Identify which cell holds the provided text, then report its [x, y] central coordinate. 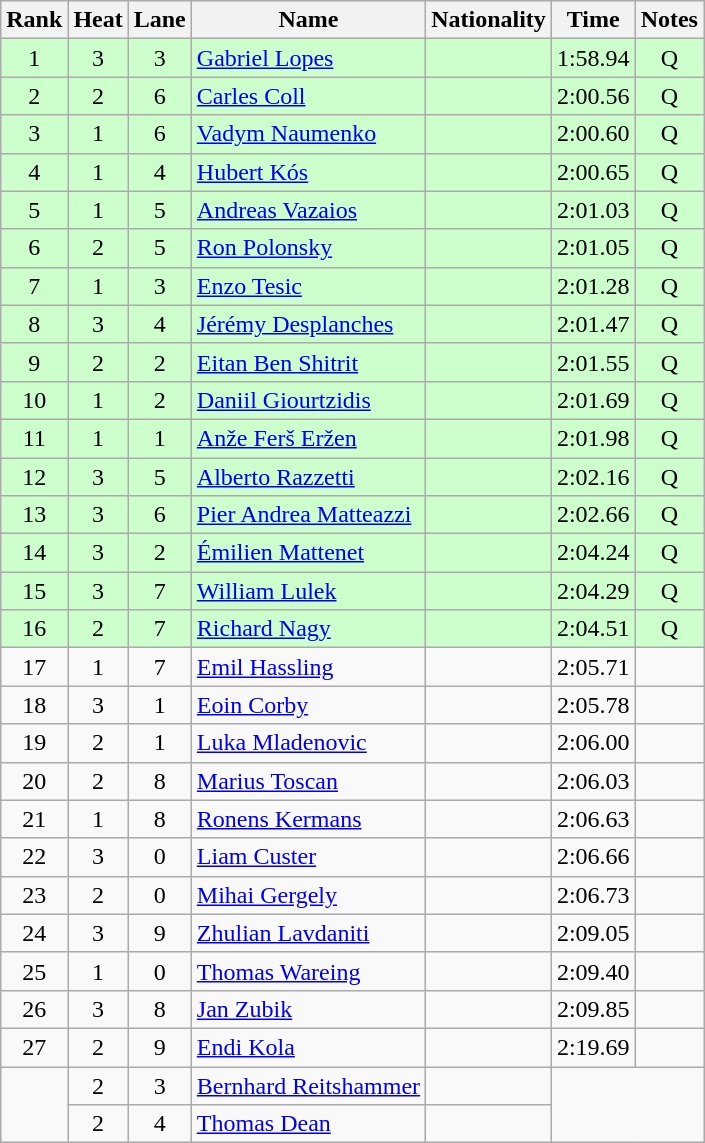
16 [34, 629]
25 [34, 971]
2:04.24 [593, 553]
2:02.66 [593, 515]
2:00.65 [593, 172]
Rank [34, 20]
Émilien Mattenet [308, 553]
Alberto Razzetti [308, 477]
Jan Zubik [308, 1009]
Nationality [489, 20]
Time [593, 20]
Richard Nagy [308, 629]
Lane [160, 20]
1:58.94 [593, 58]
2:04.51 [593, 629]
2:01.98 [593, 438]
Eoin Corby [308, 705]
20 [34, 781]
19 [34, 743]
2:06.73 [593, 895]
William Lulek [308, 591]
14 [34, 553]
Pier Andrea Matteazzi [308, 515]
Name [308, 20]
2:19.69 [593, 1047]
10 [34, 400]
22 [34, 857]
Anže Ferš Eržen [308, 438]
Hubert Kós [308, 172]
Emil Hassling [308, 667]
24 [34, 933]
Carles Coll [308, 96]
Enzo Tesic [308, 286]
2:09.40 [593, 971]
2:01.28 [593, 286]
2:01.03 [593, 210]
Luka Mladenovic [308, 743]
13 [34, 515]
Marius Toscan [308, 781]
12 [34, 477]
Gabriel Lopes [308, 58]
27 [34, 1047]
2:01.69 [593, 400]
2:06.66 [593, 857]
2:02.16 [593, 477]
Ron Polonsky [308, 248]
2:01.05 [593, 248]
11 [34, 438]
21 [34, 819]
Jérémy Desplanches [308, 324]
2:06.00 [593, 743]
2:06.03 [593, 781]
Heat [98, 20]
Mihai Gergely [308, 895]
Eitan Ben Shitrit [308, 362]
Daniil Giourtzidis [308, 400]
Thomas Wareing [308, 971]
Andreas Vazaios [308, 210]
Vadym Naumenko [308, 134]
Zhulian Lavdaniti [308, 933]
2:00.56 [593, 96]
2:09.05 [593, 933]
23 [34, 895]
17 [34, 667]
2:09.85 [593, 1009]
15 [34, 591]
2:01.55 [593, 362]
Notes [669, 20]
Endi Kola [308, 1047]
Thomas Dean [308, 1124]
Ronens Kermans [308, 819]
2:00.60 [593, 134]
2:01.47 [593, 324]
26 [34, 1009]
Liam Custer [308, 857]
18 [34, 705]
2:06.63 [593, 819]
2:05.78 [593, 705]
2:04.29 [593, 591]
2:05.71 [593, 667]
Bernhard Reitshammer [308, 1085]
